Determine the (X, Y) coordinate at the center of the cell enclosing the given text.  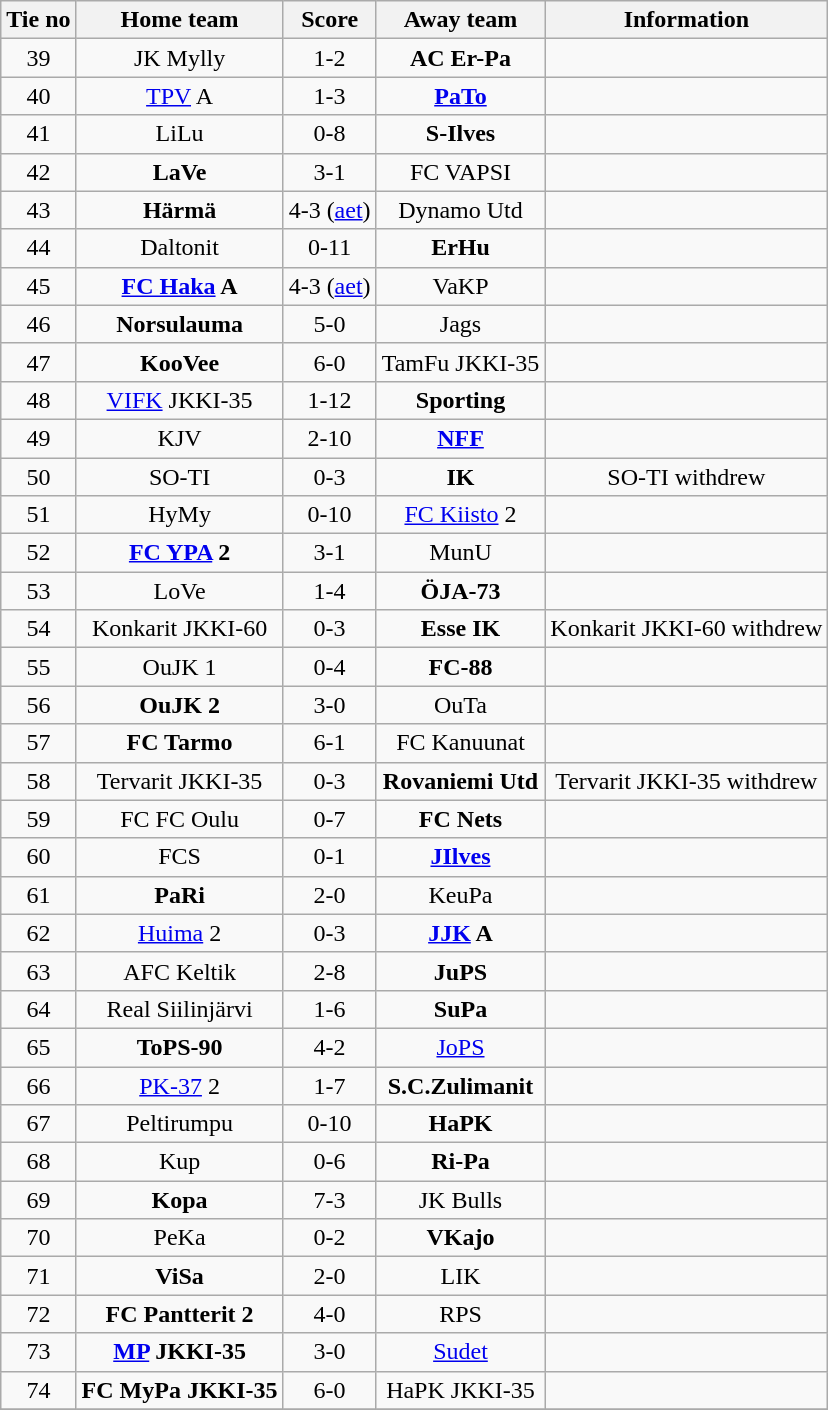
Peltirumpu (180, 1124)
OuTa (460, 705)
42 (38, 172)
FC Kiisto 2 (460, 515)
Konkarit JKKI-60 (180, 629)
JK Mylly (180, 58)
FC-88 (460, 667)
ViSa (180, 1276)
JK Bulls (460, 1200)
Away team (460, 20)
FC VAPSI (460, 172)
Jags (460, 324)
7-3 (330, 1200)
66 (38, 1085)
45 (38, 286)
6-1 (330, 743)
4-0 (330, 1314)
44 (38, 248)
2-8 (330, 971)
HaPK JKKI-35 (460, 1390)
Sporting (460, 400)
FC Haka A (180, 286)
1-12 (330, 400)
NFF (460, 438)
Härmä (180, 210)
70 (38, 1238)
0-2 (330, 1238)
IK (460, 477)
Real Siilinjärvi (180, 1009)
PaTo (460, 96)
OuJK 1 (180, 667)
71 (38, 1276)
KJV (180, 438)
ErHu (460, 248)
Esse IK (460, 629)
57 (38, 743)
MP JKKI-35 (180, 1352)
LIK (460, 1276)
PK-37 2 (180, 1085)
1-2 (330, 58)
73 (38, 1352)
PaRi (180, 895)
SO-TI withdrew (686, 477)
FC YPA 2 (180, 553)
Dynamo Utd (460, 210)
48 (38, 400)
Kup (180, 1162)
FC Nets (460, 819)
0-7 (330, 819)
60 (38, 857)
Score (330, 20)
69 (38, 1200)
0-6 (330, 1162)
1-7 (330, 1085)
HaPK (460, 1124)
49 (38, 438)
JJK A (460, 933)
Huima 2 (180, 933)
TPV A (180, 96)
OuJK 2 (180, 705)
Norsulauma (180, 324)
LaVe (180, 172)
AC Er-Pa (460, 58)
MunU (460, 553)
FC FC Oulu (180, 819)
Information (686, 20)
JIlves (460, 857)
59 (38, 819)
43 (38, 210)
0-4 (330, 667)
Sudet (460, 1352)
1-6 (330, 1009)
LoVe (180, 591)
VIFK JKKI-35 (180, 400)
LiLu (180, 134)
54 (38, 629)
40 (38, 96)
TamFu JKKI-35 (460, 362)
ToPS-90 (180, 1047)
S-Ilves (460, 134)
SuPa (460, 1009)
0-11 (330, 248)
FC Kanuunat (460, 743)
62 (38, 933)
55 (38, 667)
56 (38, 705)
47 (38, 362)
52 (38, 553)
HyMy (180, 515)
0-1 (330, 857)
51 (38, 515)
SO-TI (180, 477)
4-2 (330, 1047)
50 (38, 477)
65 (38, 1047)
53 (38, 591)
74 (38, 1390)
ÖJA-73 (460, 591)
Tervarit JKKI-35 (180, 781)
PeKa (180, 1238)
KooVee (180, 362)
Daltonit (180, 248)
S.C.Zulimanit (460, 1085)
5-0 (330, 324)
VKajo (460, 1238)
AFC Keltik (180, 971)
64 (38, 1009)
Tie no (38, 20)
FCS (180, 857)
2-10 (330, 438)
FC MyPa JKKI-35 (180, 1390)
67 (38, 1124)
58 (38, 781)
41 (38, 134)
Tervarit JKKI-35 withdrew (686, 781)
JoPS (460, 1047)
39 (38, 58)
JuPS (460, 971)
0-8 (330, 134)
Ri-Pa (460, 1162)
RPS (460, 1314)
46 (38, 324)
Rovaniemi Utd (460, 781)
61 (38, 895)
FC Pantterit 2 (180, 1314)
Kopa (180, 1200)
1-3 (330, 96)
KeuPa (460, 895)
VaKP (460, 286)
72 (38, 1314)
68 (38, 1162)
1-4 (330, 591)
63 (38, 971)
Konkarit JKKI-60 withdrew (686, 629)
FC Tarmo (180, 743)
Home team (180, 20)
